Detect which cell encompasses the target text, then output its (x, y) center coordinate. 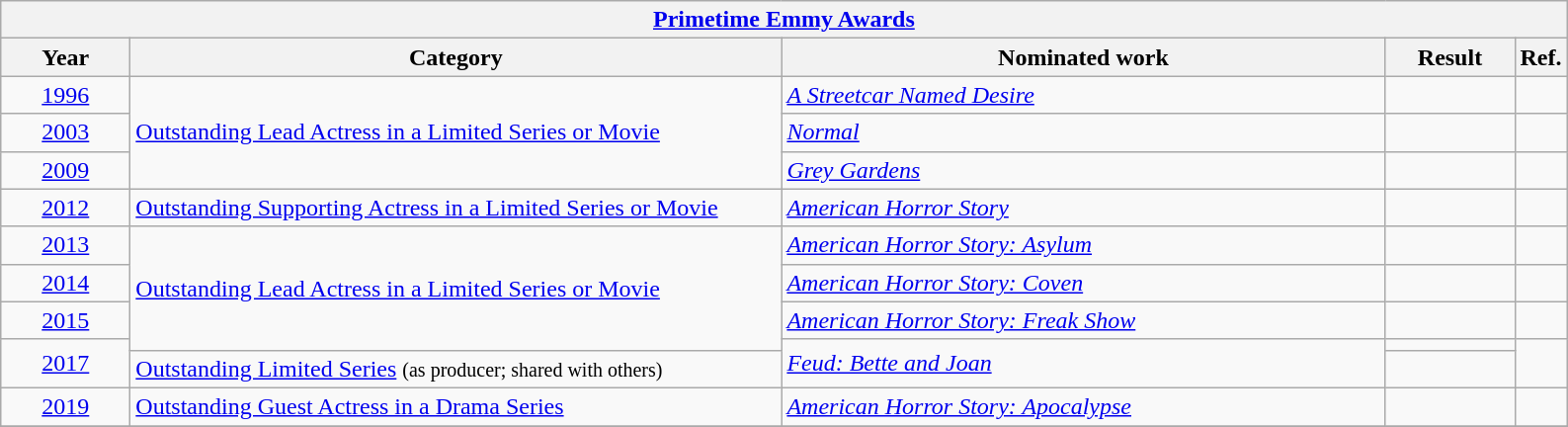
2009 (65, 170)
A Streetcar Named Desire (1083, 95)
Outstanding Supporting Actress in a Limited Series or Movie (456, 208)
2013 (65, 245)
American Horror Story: Asylum (1083, 245)
Grey Gardens (1083, 170)
Outstanding Limited Series (as producer; shared with others) (456, 369)
Outstanding Guest Actress in a Drama Series (456, 406)
2019 (65, 406)
2014 (65, 283)
Result (1450, 57)
2003 (65, 132)
2012 (65, 208)
2017 (65, 364)
Nominated work (1083, 57)
American Horror Story: Coven (1083, 283)
2015 (65, 320)
Primetime Emmy Awards (784, 20)
1996 (65, 95)
American Horror Story (1083, 208)
American Horror Story: Freak Show (1083, 320)
Category (456, 57)
Ref. (1541, 57)
Feud: Bette and Joan (1083, 364)
Year (65, 57)
American Horror Story: Apocalypse (1083, 406)
Normal (1083, 132)
